Identify which cell holds the provided text, then report its [x, y] central coordinate. 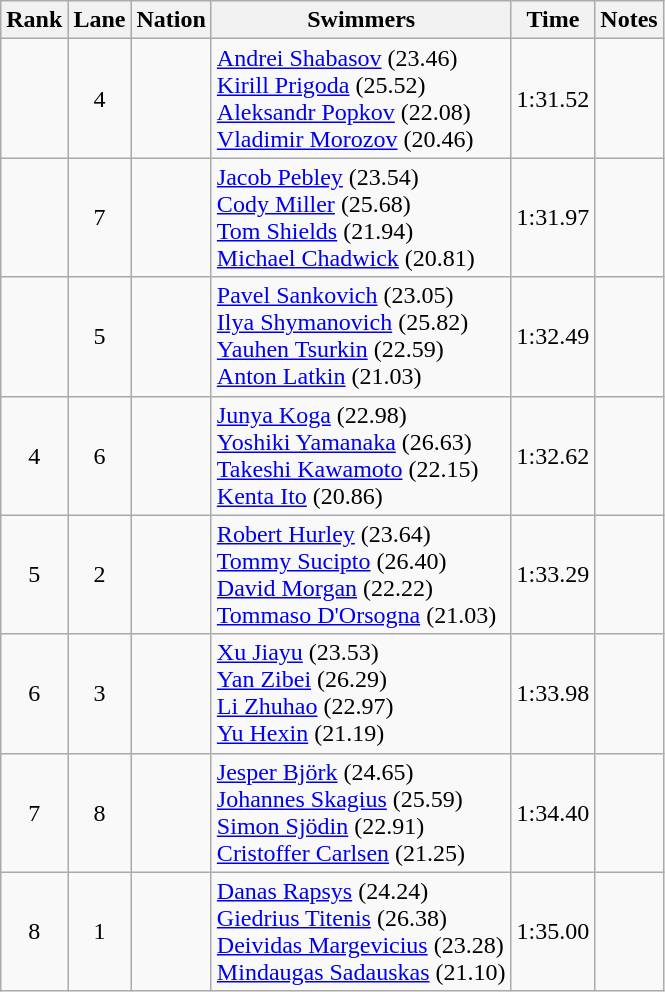
Robert Hurley (23.64)Tommy Sucipto (26.40)David Morgan (22.22)Tommaso D'Orsogna (21.03) [361, 574]
1 [100, 932]
Lane [100, 20]
Jesper Björk (24.65)Johannes Skagius (25.59)Simon Sjödin (22.91)Cristoffer Carlsen (21.25) [361, 812]
1:31.52 [553, 98]
Pavel Sankovich (23.05)Ilya Shymanovich (25.82)Yauhen Tsurkin (22.59)Anton Latkin (21.03) [361, 336]
Notes [629, 20]
Andrei Shabasov (23.46)Kirill Prigoda (25.52)Aleksandr Popkov (22.08)Vladimir Morozov (20.46) [361, 98]
Junya Koga (22.98)Yoshiki Yamanaka (26.63)Takeshi Kawamoto (22.15)Kenta Ito (20.86) [361, 456]
2 [100, 574]
1:34.40 [553, 812]
1:33.29 [553, 574]
3 [100, 694]
Jacob Pebley (23.54)Cody Miller (25.68)Tom Shields (21.94)Michael Chadwick (20.81) [361, 218]
Xu Jiayu (23.53)Yan Zibei (26.29)Li Zhuhao (22.97)Yu Hexin (21.19) [361, 694]
Rank [34, 20]
Danas Rapsys (24.24)Giedrius Titenis (26.38)Deividas Margevicius (23.28)Mindaugas Sadauskas (21.10) [361, 932]
1:35.00 [553, 932]
Swimmers [361, 20]
Time [553, 20]
1:32.49 [553, 336]
Nation [171, 20]
1:31.97 [553, 218]
1:32.62 [553, 456]
1:33.98 [553, 694]
